Capture the cell that displays the provided text and extract its [x, y] central coordinate. 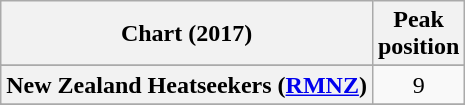
9 [418, 85]
Chart (2017) [187, 34]
New Zealand Heatseekers (RMNZ) [187, 85]
Peak position [418, 34]
